Search for the cell housing the specified text and yield its [X, Y] center coordinate. 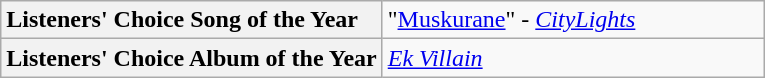
Ek Villain [572, 58]
Listeners' Choice Album of the Year [192, 58]
Listeners' Choice Song of the Year [192, 20]
"Muskurane" - CityLights [572, 20]
